Determine the [X, Y] coordinate at the center of the cell enclosing the given text.  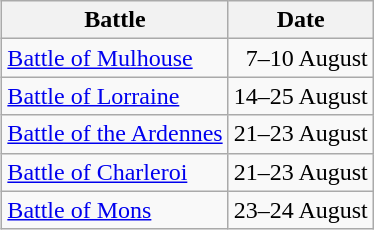
23–24 August [300, 210]
14–25 August [300, 96]
7–10 August [300, 58]
Battle of the Ardennes [115, 134]
Date [300, 20]
Battle of Mons [115, 210]
Battle of Mulhouse [115, 58]
Battle of Charleroi [115, 172]
Battle of Lorraine [115, 96]
Battle [115, 20]
